Output the [x, y] coordinate of the center of the cell containing the given text.  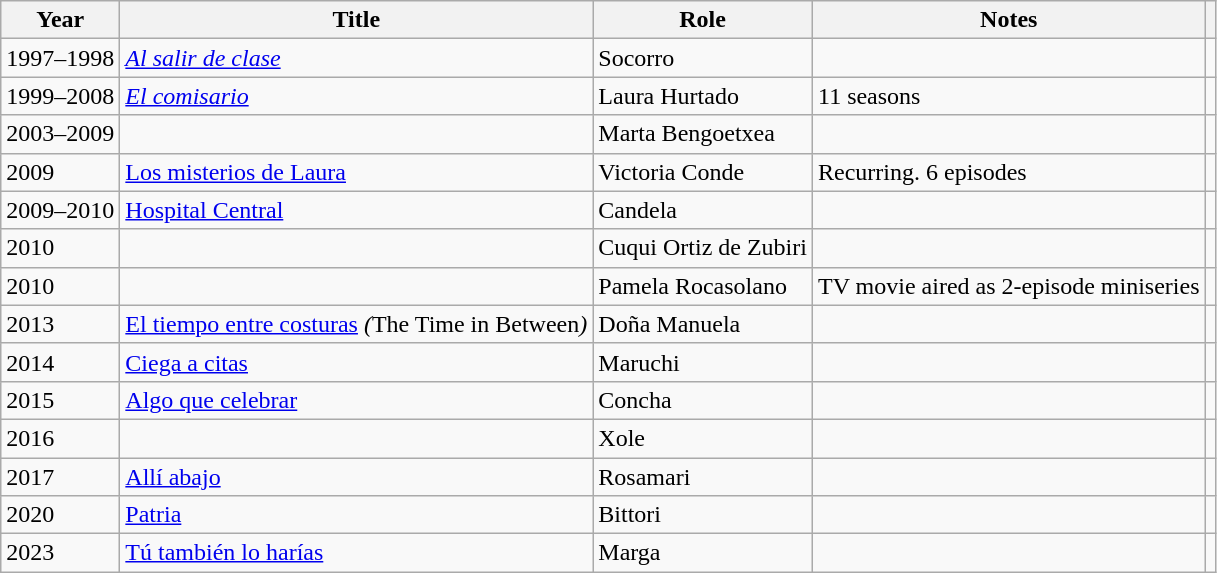
Ciega a citas [356, 362]
2009–2010 [60, 210]
2013 [60, 324]
Victoria Conde [703, 172]
Al salir de clase [356, 58]
Concha [703, 400]
Patria [356, 515]
Xole [703, 438]
2009 [60, 172]
Laura Hurtado [703, 96]
Recurring. 6 episodes [1008, 172]
2017 [60, 477]
Cuqui Ortiz de Zubiri [703, 248]
Maruchi [703, 362]
Year [60, 20]
Marga [703, 553]
Los misterios de Laura [356, 172]
Bittori [703, 515]
Socorro [703, 58]
Rosamari [703, 477]
2003–2009 [60, 134]
2014 [60, 362]
Candela [703, 210]
2020 [60, 515]
Doña Manuela [703, 324]
Allí abajo [356, 477]
1999–2008 [60, 96]
Role [703, 20]
El tiempo entre costuras (The Time in Between) [356, 324]
Marta Bengoetxea [703, 134]
2015 [60, 400]
Tú también lo harías [356, 553]
2023 [60, 553]
Pamela Rocasolano [703, 286]
Algo que celebrar [356, 400]
El comisario [356, 96]
11 seasons [1008, 96]
TV movie aired as 2-episode miniseries [1008, 286]
1997–1998 [60, 58]
2016 [60, 438]
Notes [1008, 20]
Hospital Central [356, 210]
Title [356, 20]
